Output the [x, y] coordinate of the center of the cell containing the given text.  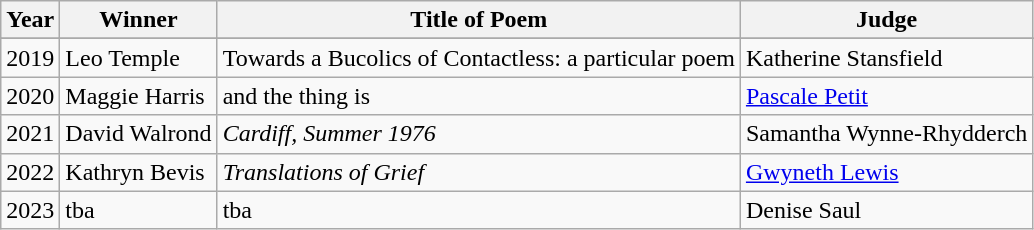
2023 [30, 210]
Cardiff, Summer 1976 [478, 134]
Katherine Stansfield [886, 58]
and the thing is [478, 96]
2019 [30, 58]
Maggie Harris [138, 96]
2021 [30, 134]
Year [30, 20]
Winner [138, 20]
Leo Temple [138, 58]
Pascale Petit [886, 96]
Judge [886, 20]
Samantha Wynne-Rhydderch [886, 134]
David Walrond [138, 134]
Translations of Grief [478, 172]
2022 [30, 172]
Kathryn Bevis [138, 172]
Title of Poem [478, 20]
2020 [30, 96]
Towards a Bucolics of Contactless: a particular poem [478, 58]
Denise Saul [886, 210]
Gwyneth Lewis [886, 172]
